Provide the [x, y] coordinate of the cell's center where the given text is located.  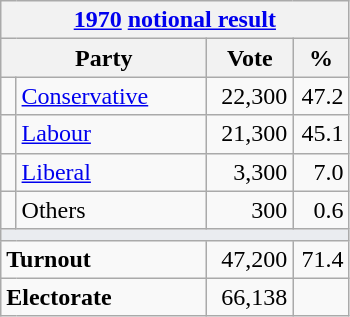
Others [112, 210]
45.1 [321, 134]
7.0 [321, 172]
3,300 [250, 172]
22,300 [250, 96]
300 [250, 210]
Turnout [104, 259]
47,200 [250, 259]
21,300 [250, 134]
71.4 [321, 259]
47.2 [321, 96]
Labour [112, 134]
Party [104, 58]
Liberal [112, 172]
Electorate [104, 297]
% [321, 58]
66,138 [250, 297]
0.6 [321, 210]
1970 notional result [175, 20]
Conservative [112, 96]
Vote [250, 58]
